Extract the [X, Y] coordinate from the center of the cell holding the provided text.  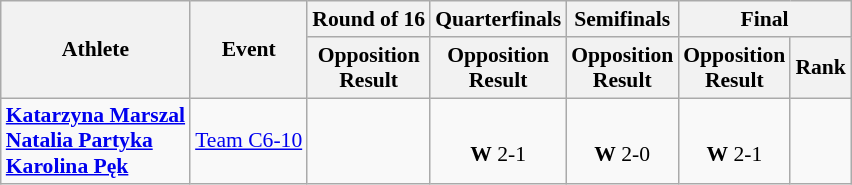
Event [248, 50]
Rank [820, 68]
Round of 16 [368, 19]
Final [764, 19]
Quarterfinals [498, 19]
Katarzyna MarszalNatalia PartykaKarolina Pęk [96, 142]
Athlete [96, 50]
Semifinals [622, 19]
W 2-0 [622, 142]
Team C6-10 [248, 142]
